Scan for the cell matching the given text and deliver its (X, Y) coordinate at center. 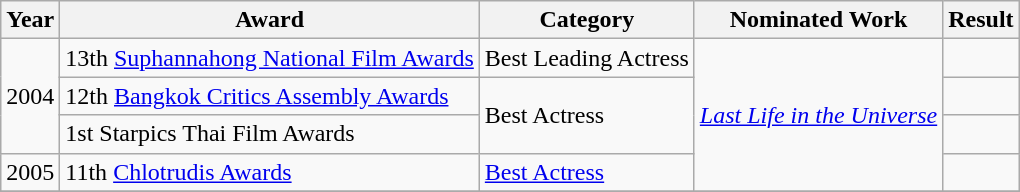
1st Starpics Thai Film Awards (270, 134)
Result (981, 20)
2004 (30, 96)
13th Suphannahong National Film Awards (270, 58)
Year (30, 20)
Nominated Work (818, 20)
Best Leading Actress (586, 58)
2005 (30, 172)
11th Chlotrudis Awards (270, 172)
Last Life in the Universe (818, 115)
Award (270, 20)
Category (586, 20)
12th Bangkok Critics Assembly Awards (270, 96)
